Locate the cell with the specified text and output its (X, Y) center coordinate. 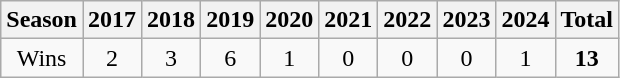
13 (587, 58)
2021 (348, 20)
2022 (408, 20)
3 (172, 58)
2023 (466, 20)
2024 (526, 20)
Wins (42, 58)
Season (42, 20)
2020 (290, 20)
2019 (230, 20)
2018 (172, 20)
2 (112, 58)
Total (587, 20)
6 (230, 58)
2017 (112, 20)
